Search for the cell housing the specified text and yield its (X, Y) center coordinate. 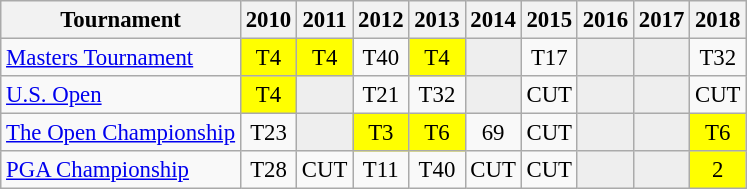
2011 (325, 20)
Masters Tournament (121, 58)
T11 (381, 170)
PGA Championship (121, 170)
T21 (381, 95)
T28 (268, 170)
2013 (437, 20)
69 (493, 133)
2012 (381, 20)
2014 (493, 20)
T3 (381, 133)
Tournament (121, 20)
2017 (661, 20)
2016 (605, 20)
2 (718, 170)
T17 (549, 58)
2015 (549, 20)
2010 (268, 20)
T23 (268, 133)
2018 (718, 20)
U.S. Open (121, 95)
The Open Championship (121, 133)
